Scan for the cell matching the given text and deliver its [X, Y] coordinate at center. 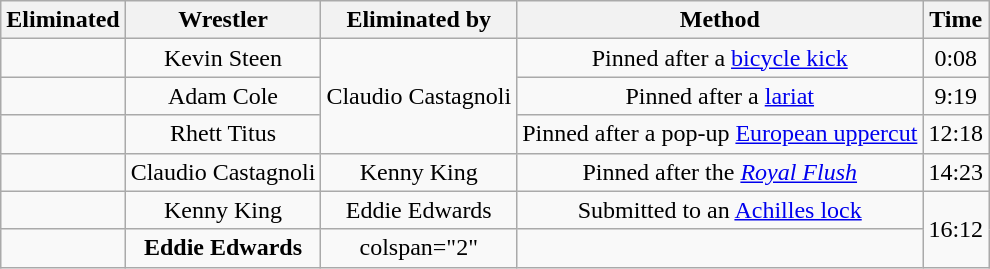
16:12 [956, 229]
Adam Cole [223, 96]
Pinned after a pop-up European uppercut [720, 134]
Method [720, 20]
Eliminated [63, 20]
Rhett Titus [223, 134]
Time [956, 20]
9:19 [956, 96]
Pinned after a bicycle kick [720, 58]
Wrestler [223, 20]
0:08 [956, 58]
Submitted to an Achilles lock [720, 210]
14:23 [956, 172]
Kevin Steen [223, 58]
Pinned after a lariat [720, 96]
Pinned after the Royal Flush [720, 172]
12:18 [956, 134]
colspan="2" [419, 248]
Eliminated by [419, 20]
